Search for the cell housing the specified text and yield its [X, Y] center coordinate. 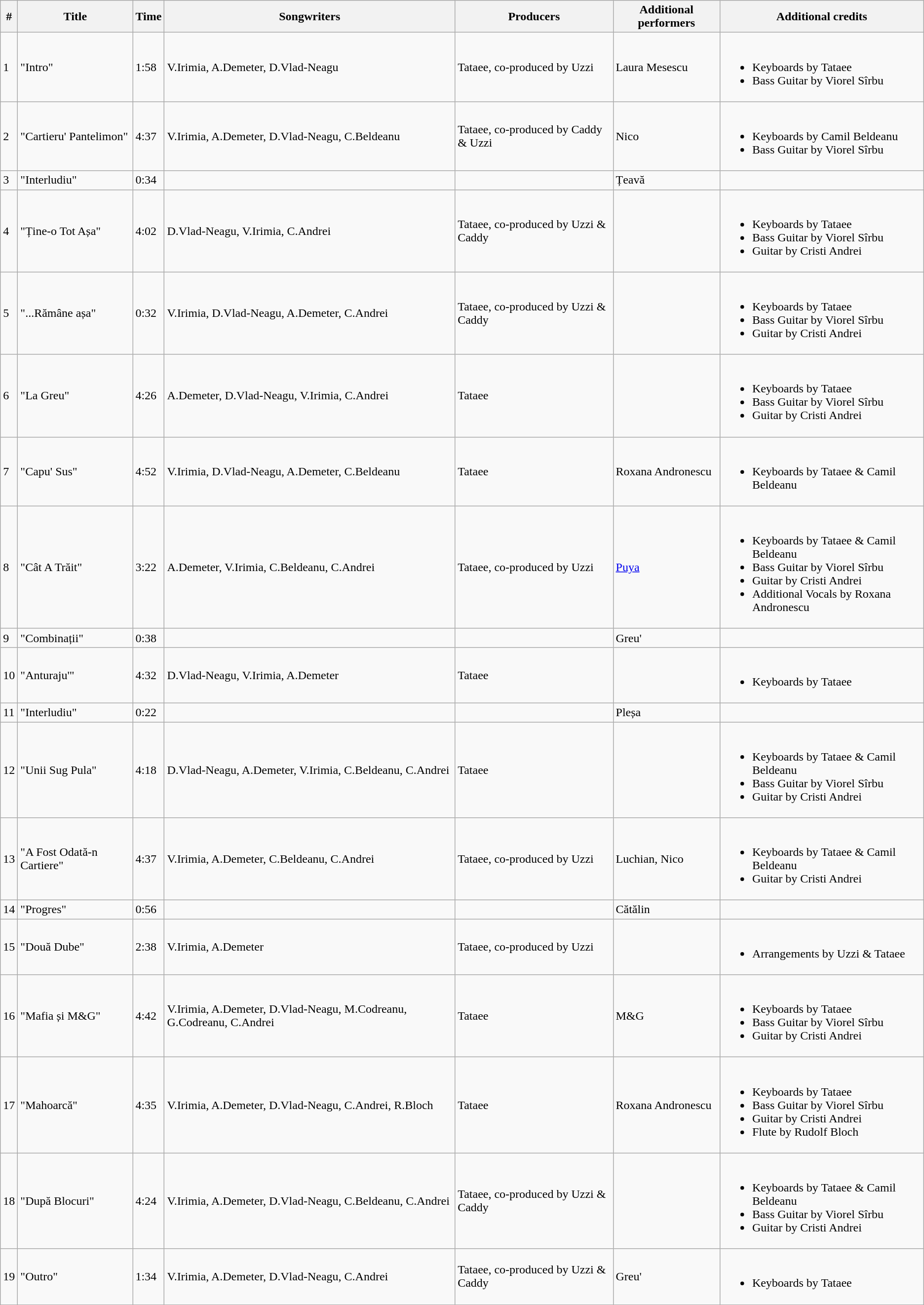
"Progres" [75, 910]
D.Vlad-Neagu, V.Irimia, A.Demeter [310, 675]
Additional credits [821, 17]
"Outro" [75, 1276]
"...Rămâne așa" [75, 313]
2 [9, 136]
4:18 [149, 769]
Time [149, 17]
Pleșa [666, 712]
"La Greu" [75, 396]
1:58 [149, 67]
4:26 [149, 396]
V.Irimia, A.Demeter, D.Vlad-Neagu [310, 67]
8 [9, 567]
Songwriters [310, 17]
0:34 [149, 180]
7 [9, 471]
# [9, 17]
Keyboards by Tataee & Camil BeldeanuGuitar by Cristi Andrei [821, 859]
A.Demeter, D.Vlad-Neagu, V.Irimia, C.Andrei [310, 396]
V.Irimia, D.Vlad-Neagu, A.Demeter, C.Beldeanu [310, 471]
0:38 [149, 638]
V.Irimia, A.Demeter, D.Vlad-Neagu, C.Andrei, R.Bloch [310, 1105]
"Anturaju'" [75, 675]
"Mahoarcă" [75, 1105]
"Ține-o Tot Așa" [75, 231]
V.Irimia, A.Demeter, C.Beldeanu, C.Andrei [310, 859]
5 [9, 313]
Keyboards by Camil BeldeanuBass Guitar by Viorel Sîrbu [821, 136]
"Combinații" [75, 638]
A.Demeter, V.Irimia, C.Beldeanu, C.Andrei [310, 567]
Additional performers [666, 17]
15 [9, 947]
4 [9, 231]
2:38 [149, 947]
Laura Mesescu [666, 67]
Keyboards by TataeeBass Guitar by Viorel Sîrbu [821, 67]
V.Irimia, D.Vlad-Neagu, A.Demeter, C.Andrei [310, 313]
Title [75, 17]
Țeavă [666, 180]
11 [9, 712]
4:32 [149, 675]
4:24 [149, 1201]
"Intro" [75, 67]
9 [9, 638]
6 [9, 396]
Luchian, Nico [666, 859]
D.Vlad-Neagu, A.Demeter, V.Irimia, C.Beldeanu, C.Andrei [310, 769]
V.Irimia, A.Demeter, D.Vlad-Neagu, M.Codreanu, G.Codreanu, C.Andrei [310, 1016]
0:22 [149, 712]
"Capu' Sus" [75, 471]
1:34 [149, 1276]
"Două Dube" [75, 947]
"După Blocuri" [75, 1201]
3 [9, 180]
Cătălin [666, 910]
V.Irimia, A.Demeter [310, 947]
4:42 [149, 1016]
12 [9, 769]
Keyboards by TataeeBass Guitar by Viorel SîrbuGuitar by Cristi AndreiFlute by Rudolf Bloch [821, 1105]
Tataee, co-produced by Caddy & Uzzi [534, 136]
"Cartieru' Pantelimon" [75, 136]
13 [9, 859]
"A Fost Odată-n Cartiere" [75, 859]
V.Irimia, A.Demeter, D.Vlad-Neagu, C.Beldeanu, C.Andrei [310, 1201]
3:22 [149, 567]
Producers [534, 17]
V.Irimia, A.Demeter, D.Vlad-Neagu, C.Andrei [310, 1276]
"Mafia și M&G" [75, 1016]
19 [9, 1276]
0:56 [149, 910]
"Cât A Trăit" [75, 567]
0:32 [149, 313]
4:52 [149, 471]
17 [9, 1105]
Nico [666, 136]
D.Vlad-Neagu, V.Irimia, C.Andrei [310, 231]
1 [9, 67]
"Unii Sug Pula" [75, 769]
4:02 [149, 231]
V.Irimia, A.Demeter, D.Vlad-Neagu, C.Beldeanu [310, 136]
Keyboards by Tataee & Camil BeldeanuBass Guitar by Viorel SîrbuGuitar by Cristi AndreiAdditional Vocals by Roxana Andronescu [821, 567]
Puya [666, 567]
Arrangements by Uzzi & Tataee [821, 947]
M&G [666, 1016]
Keyboards by Tataee & Camil Beldeanu [821, 471]
16 [9, 1016]
10 [9, 675]
14 [9, 910]
4:35 [149, 1105]
18 [9, 1201]
